Provide the (x, y) coordinate of the cell's center where the given text is located.  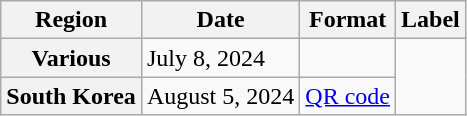
Label (431, 20)
July 8, 2024 (220, 58)
QR code (348, 96)
Format (348, 20)
Region (72, 20)
Various (72, 58)
South Korea (72, 96)
August 5, 2024 (220, 96)
Date (220, 20)
